Identify which cell holds the provided text, then report its (X, Y) central coordinate. 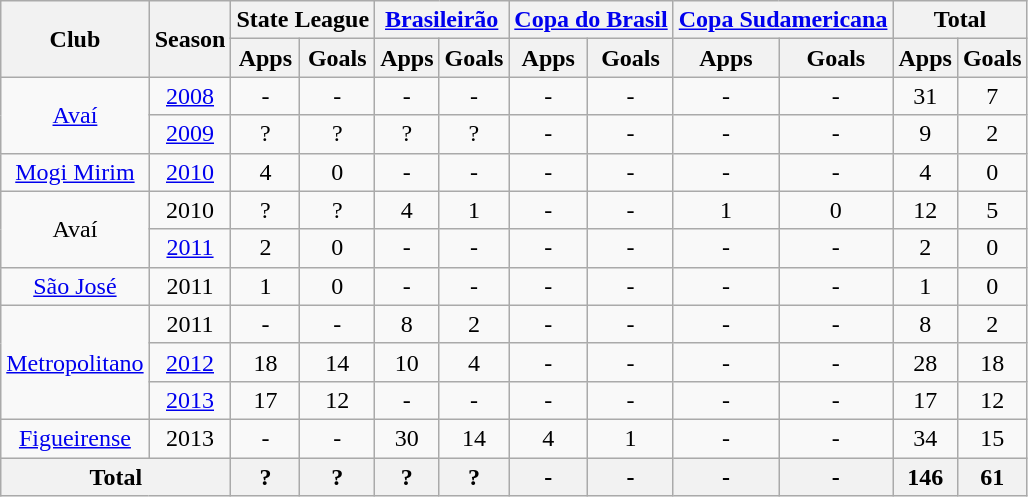
30 (407, 438)
São José (75, 286)
Brasileirão (442, 20)
10 (407, 362)
2009 (190, 134)
61 (992, 477)
Season (190, 39)
28 (925, 362)
Copa Sudamericana (783, 20)
Figueirense (75, 438)
31 (925, 96)
State League (303, 20)
Mogi Mirim (75, 172)
7 (992, 96)
146 (925, 477)
9 (925, 134)
2008 (190, 96)
5 (992, 210)
Copa do Brasil (591, 20)
34 (925, 438)
Club (75, 39)
Metropolitano (75, 362)
2012 (190, 362)
15 (992, 438)
